Extract the (X, Y) coordinate from the center of the cell holding the provided text.  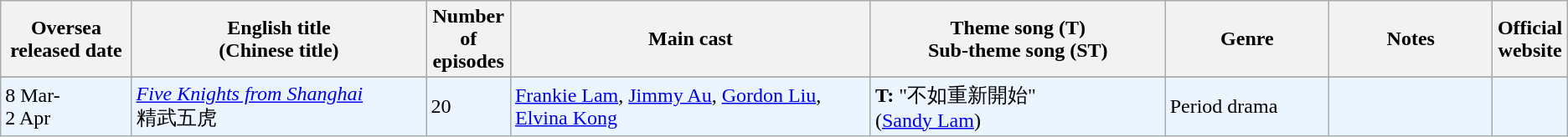
20 (469, 107)
Notes (1411, 39)
8 Mar- 2 Apr (66, 107)
Official website (1529, 39)
Main cast (690, 39)
English title (Chinese title) (279, 39)
T: "不如重新開始" (Sandy Lam) (1018, 107)
Theme song (T) Sub-theme song (ST) (1018, 39)
Five Knights from Shanghai 精武五虎 (279, 107)
Genre (1246, 39)
Frankie Lam, Jimmy Au, Gordon Liu, Elvina Kong (690, 107)
Oversea released date (66, 39)
Number of episodes (469, 39)
Period drama (1246, 107)
